Capture the cell that displays the provided text and extract its [X, Y] central coordinate. 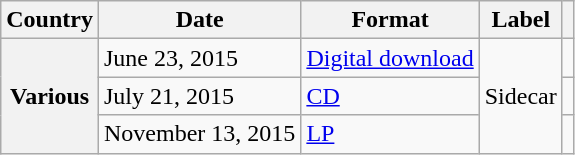
Sidecar [520, 96]
Format [390, 20]
Date [199, 20]
Various [50, 96]
Label [520, 20]
Digital download [390, 58]
Country [50, 20]
June 23, 2015 [199, 58]
CD [390, 96]
November 13, 2015 [199, 134]
July 21, 2015 [199, 96]
LP [390, 134]
